Return the (x, y) coordinate for the center point of the cell that contains the specified text.  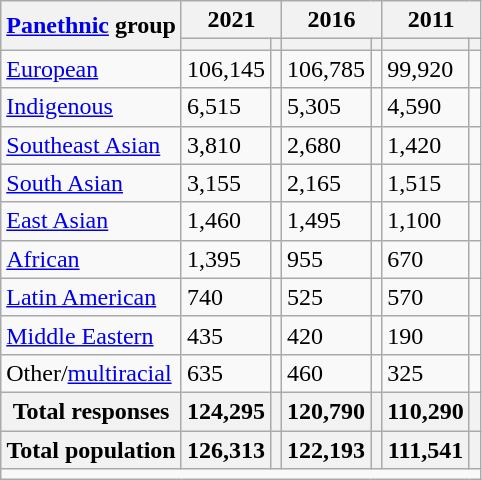
East Asian (92, 221)
African (92, 259)
124,295 (226, 411)
1,420 (426, 145)
4,590 (426, 107)
420 (326, 335)
3,810 (226, 145)
2,165 (326, 183)
1,100 (426, 221)
2,680 (326, 145)
670 (426, 259)
Total responses (92, 411)
106,785 (326, 69)
Panethnic group (92, 26)
1,515 (426, 183)
2016 (332, 20)
110,290 (426, 411)
Indigenous (92, 107)
Total population (92, 449)
European (92, 69)
1,460 (226, 221)
Southeast Asian (92, 145)
435 (226, 335)
525 (326, 297)
570 (426, 297)
1,395 (226, 259)
Other/multiracial (92, 373)
955 (326, 259)
740 (226, 297)
Latin American (92, 297)
99,920 (426, 69)
460 (326, 373)
111,541 (426, 449)
2021 (231, 20)
106,145 (226, 69)
325 (426, 373)
Middle Eastern (92, 335)
2011 (432, 20)
126,313 (226, 449)
122,193 (326, 449)
190 (426, 335)
6,515 (226, 107)
3,155 (226, 183)
635 (226, 373)
South Asian (92, 183)
1,495 (326, 221)
5,305 (326, 107)
120,790 (326, 411)
